Determine the [x, y] coordinate at the center of the cell enclosing the given text.  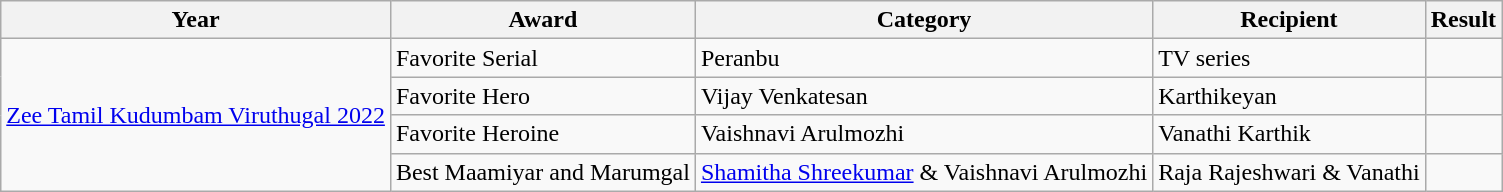
Category [924, 20]
Vanathi Karthik [1290, 134]
Award [542, 20]
Result [1463, 20]
Karthikeyan [1290, 96]
Favorite Serial [542, 58]
Vaishnavi Arulmozhi [924, 134]
Vijay Venkatesan [924, 96]
Zee Tamil Kudumbam Viruthugal 2022 [196, 115]
Shamitha Shreekumar & Vaishnavi Arulmozhi [924, 172]
Peranbu [924, 58]
Recipient [1290, 20]
Favorite Heroine [542, 134]
TV series [1290, 58]
Favorite Hero [542, 96]
Raja Rajeshwari & Vanathi [1290, 172]
Year [196, 20]
Best Maamiyar and Marumgal [542, 172]
